Identify which cell holds the provided text, then report its (X, Y) central coordinate. 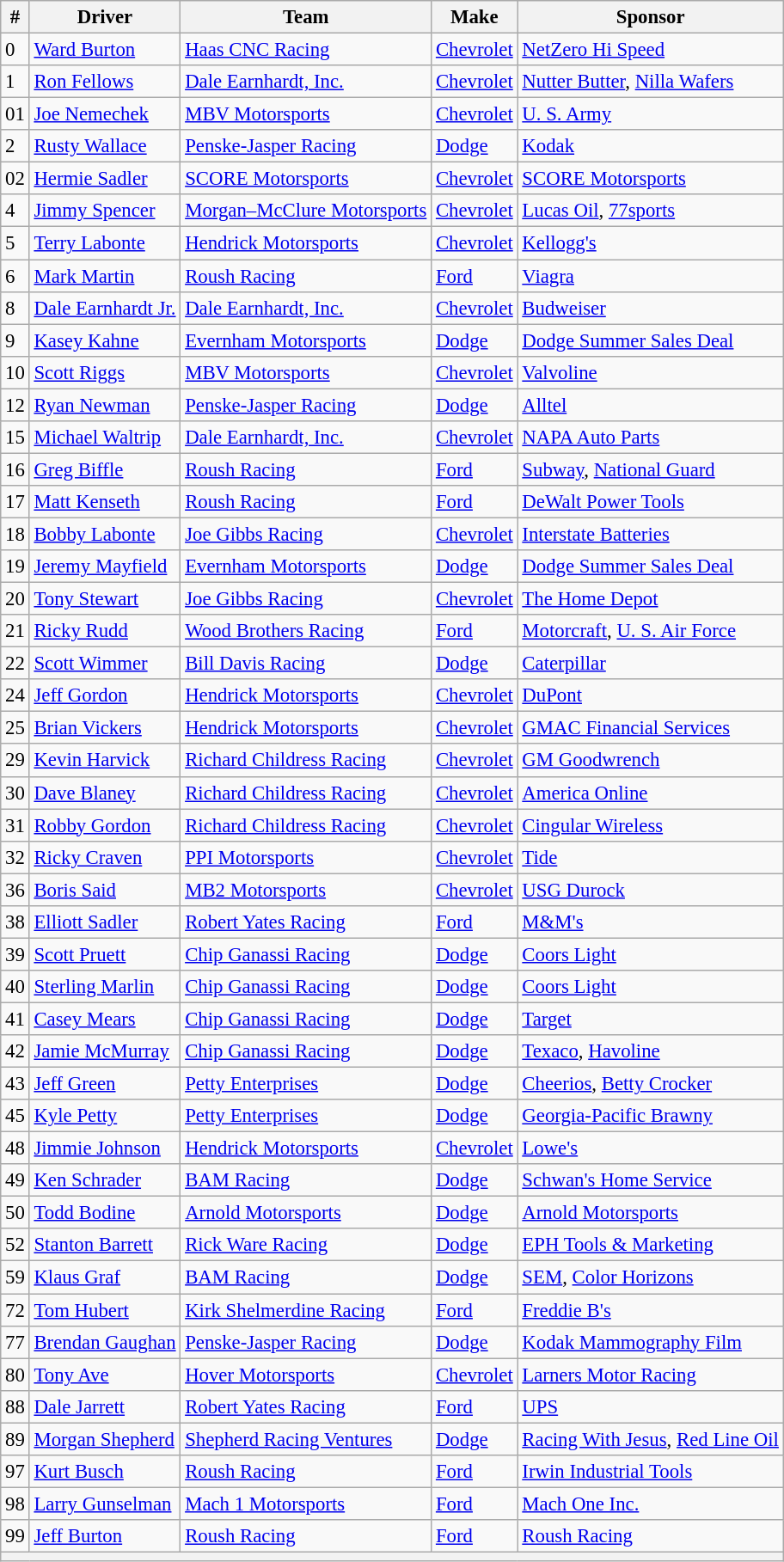
Valvoline (650, 372)
Morgan–McClure Motorsports (306, 211)
Morgan Shepherd (105, 1439)
Dale Jarrett (105, 1406)
Jamie McMurray (105, 1051)
Tom Hubert (105, 1310)
1 (15, 82)
17 (15, 502)
NAPA Auto Parts (650, 438)
Haas CNC Racing (306, 50)
Boris Said (105, 890)
52 (15, 1246)
Kevin Harvick (105, 761)
Driver (105, 17)
45 (15, 1116)
Shepherd Racing Ventures (306, 1439)
59 (15, 1277)
Schwan's Home Service (650, 1180)
America Online (650, 793)
Georgia-Pacific Brawny (650, 1116)
SEM, Color Horizons (650, 1277)
Caterpillar (650, 664)
Mach 1 Motorsports (306, 1504)
Dale Earnhardt Jr. (105, 308)
NetZero Hi Speed (650, 50)
Rusty Wallace (105, 146)
20 (15, 599)
Stanton Barrett (105, 1246)
22 (15, 664)
21 (15, 631)
Greg Biffle (105, 469)
Ryan Newman (105, 405)
PPI Motorsports (306, 857)
Jeremy Mayfield (105, 567)
Subway, National Guard (650, 469)
48 (15, 1149)
Budweiser (650, 308)
Brendan Gaughan (105, 1342)
99 (15, 1536)
88 (15, 1406)
U. S. Army (650, 114)
Freddie B's (650, 1310)
77 (15, 1342)
Matt Kenseth (105, 502)
Ron Fellows (105, 82)
Kodak (650, 146)
Kodak Mammography Film (650, 1342)
01 (15, 114)
MB2 Motorsports (306, 890)
The Home Depot (650, 599)
Wood Brothers Racing (306, 631)
Cingular Wireless (650, 825)
2 (15, 146)
Jimmie Johnson (105, 1149)
Cheerios, Betty Crocker (650, 1084)
Make (475, 17)
USG Durock (650, 890)
Rick Ware Racing (306, 1246)
15 (15, 438)
Jeff Green (105, 1084)
Team (306, 17)
# (15, 17)
Larry Gunselman (105, 1504)
Dave Blaney (105, 793)
Kyle Petty (105, 1116)
Todd Bodine (105, 1213)
Jeff Burton (105, 1536)
8 (15, 308)
Robby Gordon (105, 825)
Jimmy Spencer (105, 211)
Sterling Marlin (105, 987)
98 (15, 1504)
43 (15, 1084)
Kirk Shelmerdine Racing (306, 1310)
10 (15, 372)
Nutter Butter, Nilla Wafers (650, 82)
Ricky Craven (105, 857)
Klaus Graf (105, 1277)
24 (15, 695)
50 (15, 1213)
Viagra (650, 276)
9 (15, 340)
Kellogg's (650, 243)
Hermie Sadler (105, 179)
Tide (650, 857)
Elliott Sadler (105, 922)
Brian Vickers (105, 728)
42 (15, 1051)
Scott Riggs (105, 372)
Tony Ave (105, 1375)
Bobby Labonte (105, 534)
31 (15, 825)
Sponsor (650, 17)
GMAC Financial Services (650, 728)
Kasey Kahne (105, 340)
Texaco, Havoline (650, 1051)
DuPont (650, 695)
40 (15, 987)
49 (15, 1180)
Terry Labonte (105, 243)
Lucas Oil, 77sports (650, 211)
29 (15, 761)
UPS (650, 1406)
Bill Davis Racing (306, 664)
02 (15, 179)
32 (15, 857)
30 (15, 793)
25 (15, 728)
Jeff Gordon (105, 695)
0 (15, 50)
Kurt Busch (105, 1472)
Scott Wimmer (105, 664)
Ken Schrader (105, 1180)
Target (650, 1019)
Ward Burton (105, 50)
Irwin Industrial Tools (650, 1472)
36 (15, 890)
Casey Mears (105, 1019)
Racing With Jesus, Red Line Oil (650, 1439)
Tony Stewart (105, 599)
41 (15, 1019)
Scott Pruett (105, 954)
Hover Motorsports (306, 1375)
5 (15, 243)
Joe Nemechek (105, 114)
M&M's (650, 922)
Motorcraft, U. S. Air Force (650, 631)
72 (15, 1310)
12 (15, 405)
EPH Tools & Marketing (650, 1246)
89 (15, 1439)
Larners Motor Racing (650, 1375)
Lowe's (650, 1149)
38 (15, 922)
Mach One Inc. (650, 1504)
GM Goodwrench (650, 761)
19 (15, 567)
Alltel (650, 405)
6 (15, 276)
97 (15, 1472)
Ricky Rudd (105, 631)
39 (15, 954)
4 (15, 211)
DeWalt Power Tools (650, 502)
16 (15, 469)
18 (15, 534)
Interstate Batteries (650, 534)
80 (15, 1375)
Mark Martin (105, 276)
Michael Waltrip (105, 438)
